For the text-containing cell, return its midpoint in [X, Y] coordinate format. 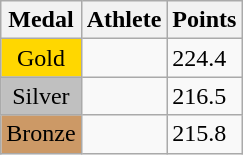
Points [204, 20]
215.8 [204, 134]
224.4 [204, 58]
216.5 [204, 96]
Silver [41, 96]
Bronze [41, 134]
Athlete [124, 20]
Gold [41, 58]
Medal [41, 20]
